Locate the cell with the specified text and output its (X, Y) center coordinate. 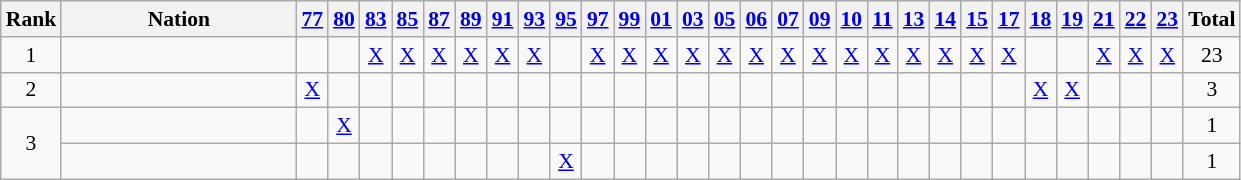
2 (32, 90)
21 (1104, 19)
01 (661, 19)
87 (439, 19)
10 (852, 19)
80 (344, 19)
05 (725, 19)
Rank (32, 19)
18 (1041, 19)
83 (376, 19)
13 (914, 19)
89 (471, 19)
Total (1212, 19)
91 (503, 19)
99 (630, 19)
Nation (178, 19)
06 (756, 19)
93 (534, 19)
95 (566, 19)
19 (1072, 19)
85 (408, 19)
03 (693, 19)
07 (788, 19)
77 (312, 19)
97 (598, 19)
15 (977, 19)
17 (1009, 19)
14 (945, 19)
09 (820, 19)
11 (882, 19)
22 (1136, 19)
